Scan for the cell matching the given text and deliver its (x, y) coordinate at center. 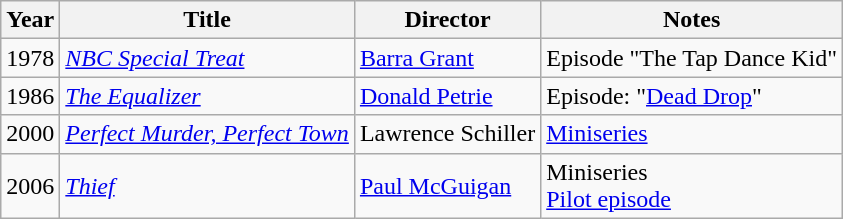
Notes (692, 20)
Lawrence Schiller (447, 134)
Paul McGuigan (447, 186)
Episode: "Dead Drop" (692, 96)
Director (447, 20)
Title (208, 20)
Thief (208, 186)
The Equalizer (208, 96)
Year (30, 20)
1986 (30, 96)
Miniseries (692, 134)
Donald Petrie (447, 96)
1978 (30, 58)
2000 (30, 134)
Perfect Murder, Perfect Town (208, 134)
MiniseriesPilot episode (692, 186)
Barra Grant (447, 58)
NBC Special Treat (208, 58)
2006 (30, 186)
Episode "The Tap Dance Kid" (692, 58)
